Extract the (X, Y) coordinate from the center of the cell holding the provided text.  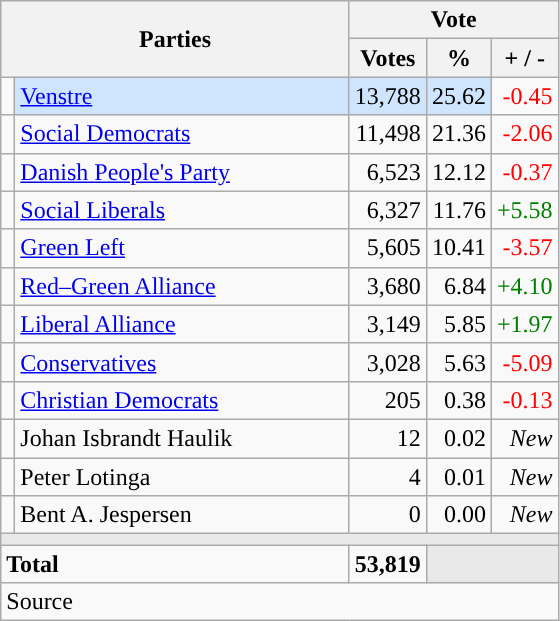
3,680 (388, 286)
+1.97 (524, 324)
0.02 (458, 438)
-3.57 (524, 248)
% (458, 58)
0.01 (458, 477)
-0.13 (524, 400)
6,523 (388, 172)
11,498 (388, 134)
-0.37 (524, 172)
+4.10 (524, 286)
Danish People's Party (182, 172)
205 (388, 400)
Johan Isbrandt Haulik (182, 438)
Social Liberals (182, 210)
25.62 (458, 96)
Red–Green Alliance (182, 286)
Total (176, 564)
12 (388, 438)
Vote (454, 20)
Green Left (182, 248)
Votes (388, 58)
12.12 (458, 172)
4 (388, 477)
Parties (176, 39)
3,028 (388, 362)
-2.06 (524, 134)
Social Democrats (182, 134)
10.41 (458, 248)
+ / - (524, 58)
Source (280, 602)
3,149 (388, 324)
Conservatives (182, 362)
0.38 (458, 400)
5,605 (388, 248)
Venstre (182, 96)
Bent A. Jespersen (182, 515)
Christian Democrats (182, 400)
0 (388, 515)
21.36 (458, 134)
0.00 (458, 515)
Peter Lotinga (182, 477)
-0.45 (524, 96)
11.76 (458, 210)
5.85 (458, 324)
53,819 (388, 564)
Liberal Alliance (182, 324)
+5.58 (524, 210)
-5.09 (524, 362)
6,327 (388, 210)
6.84 (458, 286)
5.63 (458, 362)
13,788 (388, 96)
